Identify which cell holds the provided text, then report its [X, Y] central coordinate. 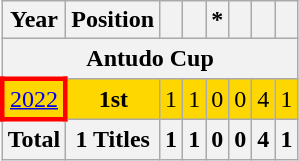
Year [34, 20]
2022 [34, 98]
Total [34, 139]
* [218, 20]
1 Titles [113, 139]
Position [113, 20]
1st [113, 98]
Antudo Cup [150, 59]
